Locate the cell with the specified text and output its (x, y) center coordinate. 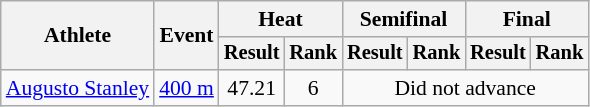
400 m (186, 88)
6 (313, 88)
47.21 (252, 88)
Final (526, 19)
Athlete (78, 36)
Event (186, 36)
Semifinal (404, 19)
Augusto Stanley (78, 88)
Did not advance (465, 88)
Heat (280, 19)
